For the text-containing cell, return its midpoint in (X, Y) coordinate format. 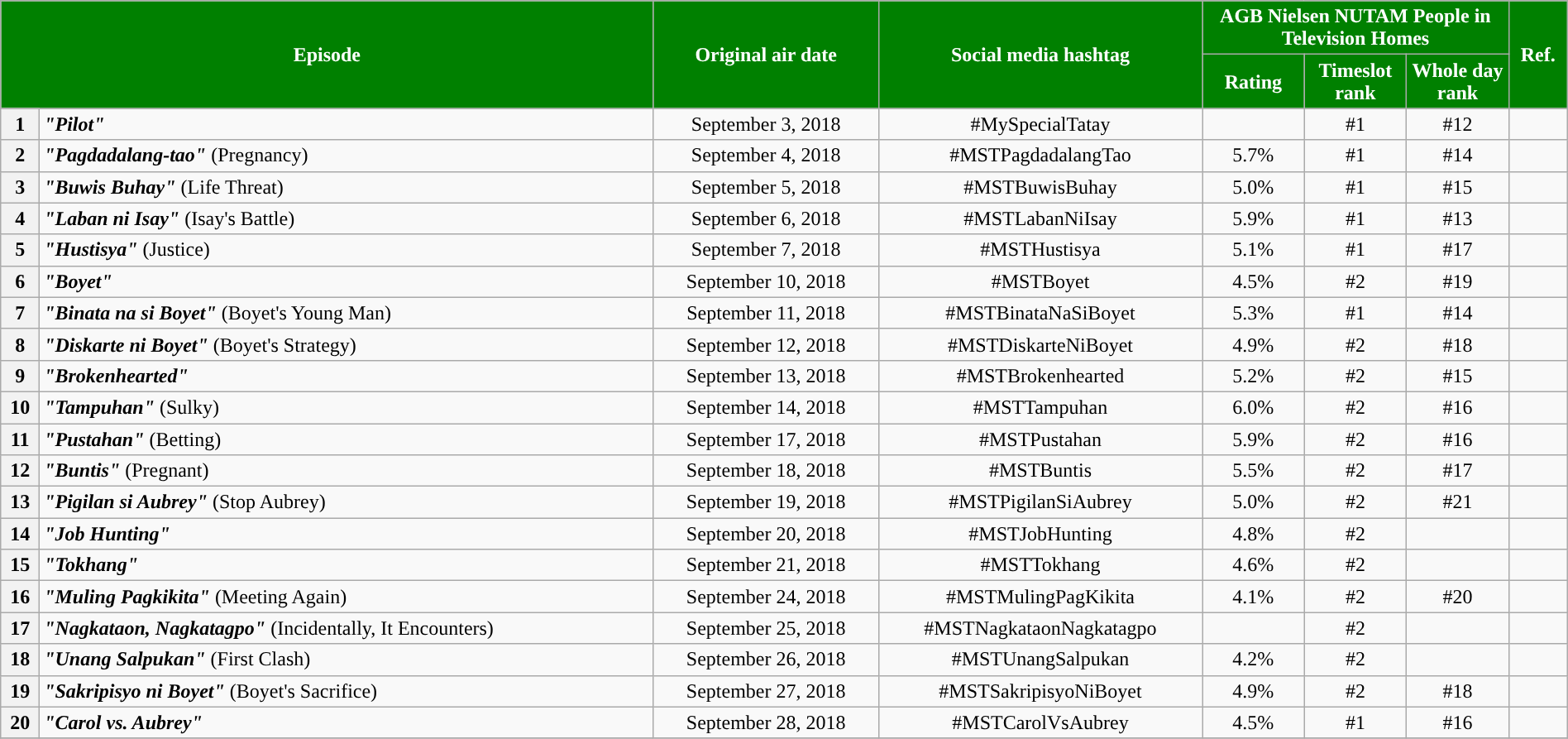
#20 (1458, 597)
September 5, 2018 (766, 187)
"Brokenhearted" (347, 376)
5 (20, 250)
#MSTTampuhan (1040, 407)
September 26, 2018 (766, 660)
September 10, 2018 (766, 281)
#MSTPustahan (1040, 439)
September 25, 2018 (766, 628)
4.1% (1254, 597)
September 6, 2018 (766, 218)
8 (20, 344)
September 19, 2018 (766, 502)
4.8% (1254, 534)
#MSTDiskarteNiBoyet (1040, 344)
AGB Nielsen NUTAM People in Television Homes (1356, 28)
"Unang Salpukan" (First Clash) (347, 660)
"Pigilan si Aubrey" (Stop Aubrey) (347, 502)
2 (20, 156)
#MSTPigilanSiAubrey (1040, 502)
September 20, 2018 (766, 534)
16 (20, 597)
September 3, 2018 (766, 124)
"Buwis Buhay" (Life Threat) (347, 187)
#MSTBoyet (1040, 281)
6 (20, 281)
Rating (1254, 81)
12 (20, 471)
Social media hashtag (1040, 55)
#12 (1458, 124)
#19 (1458, 281)
Episode (327, 55)
"Hustisya" (Justice) (347, 250)
5.3% (1254, 313)
5.1% (1254, 250)
#MSTCarolVsAubrey (1040, 722)
September 27, 2018 (766, 691)
#MSTBuwisBuhay (1040, 187)
#21 (1458, 502)
September 7, 2018 (766, 250)
"Carol vs. Aubrey" (347, 722)
#MSTBrokenhearted (1040, 376)
"Job Hunting" (347, 534)
"Tampuhan" (Sulky) (347, 407)
"Binata na si Boyet" (Boyet's Young Man) (347, 313)
September 11, 2018 (766, 313)
"Tokhang" (347, 565)
"Pagdadalang-tao" (Pregnancy) (347, 156)
September 14, 2018 (766, 407)
5.5% (1254, 471)
3 (20, 187)
4.6% (1254, 565)
Ref. (1538, 55)
6.0% (1254, 407)
September 28, 2018 (766, 722)
5.2% (1254, 376)
"Pilot" (347, 124)
14 (20, 534)
"Muling Pagkikita" (Meeting Again) (347, 597)
#MSTJobHunting (1040, 534)
September 17, 2018 (766, 439)
Timeslotrank (1355, 81)
#MySpecialTatay (1040, 124)
September 13, 2018 (766, 376)
15 (20, 565)
9 (20, 376)
11 (20, 439)
#MSTMulingPagKikita (1040, 597)
September 18, 2018 (766, 471)
4.2% (1254, 660)
#MSTBinataNaSiBoyet (1040, 313)
September 24, 2018 (766, 597)
"Nagkataon, Nagkatagpo" (Incidentally, It Encounters) (347, 628)
#MSTUnangSalpukan (1040, 660)
"Buntis" (Pregnant) (347, 471)
4 (20, 218)
13 (20, 502)
"Pustahan" (Betting) (347, 439)
5.7% (1254, 156)
Whole dayrank (1458, 81)
September 21, 2018 (766, 565)
#MSTBuntis (1040, 471)
"Diskarte ni Boyet" (Boyet's Strategy) (347, 344)
"Laban ni Isay" (Isay's Battle) (347, 218)
#MSTLabanNiIsay (1040, 218)
#MSTPagdadalangTao (1040, 156)
#MSTHustisya (1040, 250)
"Boyet" (347, 281)
September 12, 2018 (766, 344)
#MSTNagkataonNagkatagpo (1040, 628)
September 4, 2018 (766, 156)
20 (20, 722)
19 (20, 691)
18 (20, 660)
17 (20, 628)
1 (20, 124)
Original air date (766, 55)
#MSTTokhang (1040, 565)
"Sakripisyo ni Boyet" (Boyet's Sacrifice) (347, 691)
#13 (1458, 218)
7 (20, 313)
10 (20, 407)
#MSTSakripisyoNiBoyet (1040, 691)
